From the cell containing the given text, extract its center point as [x, y] coordinate. 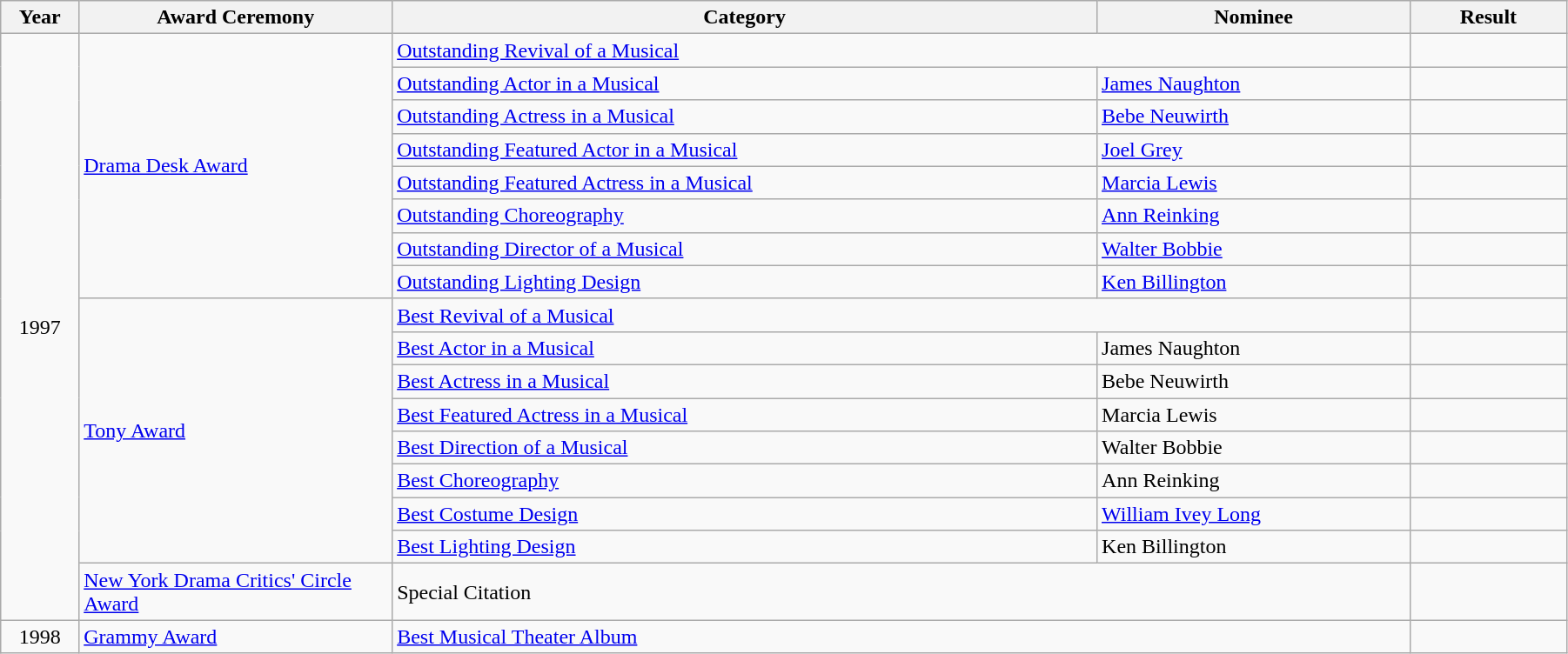
Outstanding Revival of a Musical [901, 50]
Best Choreography [745, 481]
Award Ceremony [236, 17]
Best Featured Actress in a Musical [745, 415]
Best Musical Theater Album [901, 637]
Outstanding Choreography [745, 216]
Best Revival of a Musical [901, 315]
Result [1488, 17]
Best Actress in a Musical [745, 381]
1997 [40, 327]
Outstanding Featured Actress in a Musical [745, 183]
Best Lighting Design [745, 547]
Outstanding Actress in a Musical [745, 117]
Best Actor in a Musical [745, 348]
Drama Desk Award [236, 166]
New York Drama Critics' Circle Award [236, 591]
Outstanding Director of a Musical [745, 249]
Special Citation [901, 591]
Outstanding Featured Actor in a Musical [745, 150]
Outstanding Actor in a Musical [745, 83]
Year [40, 17]
Outstanding Lighting Design [745, 282]
Best Direction of a Musical [745, 448]
Grammy Award [236, 637]
1998 [40, 637]
Category [745, 17]
Tony Award [236, 430]
William Ivey Long [1254, 514]
Nominee [1254, 17]
Best Costume Design [745, 514]
Joel Grey [1254, 150]
